Locate the cell with the specified text and output its (X, Y) center coordinate. 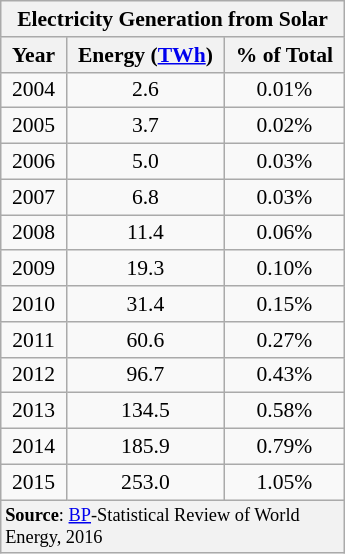
2012 (34, 375)
3.7 (145, 126)
0.06% (285, 233)
2009 (34, 269)
Source: BP-Statistical Review of World Energy, 2016 (173, 527)
11.4 (145, 233)
2013 (34, 411)
Energy (TWh) (145, 55)
0.10% (285, 269)
19.3 (145, 269)
2.6 (145, 90)
2007 (34, 197)
0.01% (285, 90)
6.8 (145, 197)
0.02% (285, 126)
2008 (34, 233)
0.79% (285, 447)
0.15% (285, 304)
0.27% (285, 340)
253.0 (145, 482)
0.58% (285, 411)
60.6 (145, 340)
1.05% (285, 482)
96.7 (145, 375)
2011 (34, 340)
5.0 (145, 162)
2006 (34, 162)
134.5 (145, 411)
2015 (34, 482)
2014 (34, 447)
% of Total (285, 55)
Year (34, 55)
2010 (34, 304)
Electricity Generation from Solar (173, 19)
2004 (34, 90)
2005 (34, 126)
0.43% (285, 375)
185.9 (145, 447)
31.4 (145, 304)
